Search for the cell housing the specified text and yield its (x, y) center coordinate. 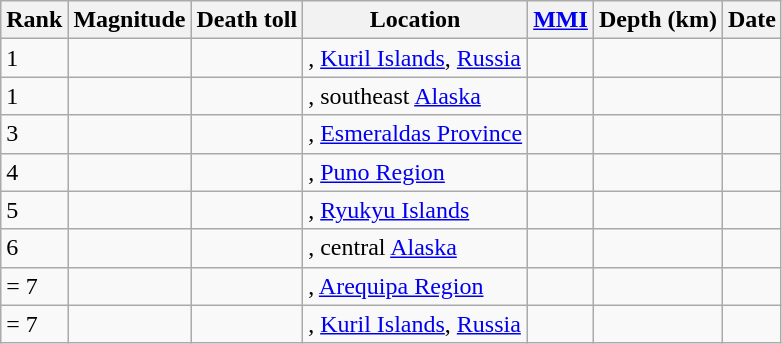
Location (416, 20)
Date (752, 20)
, Ryukyu Islands (416, 210)
MMI (561, 20)
Rank (34, 20)
5 (34, 210)
Death toll (247, 20)
, Esmeraldas Province (416, 134)
6 (34, 248)
, southeast Alaska (416, 96)
Depth (km) (658, 20)
3 (34, 134)
Magnitude (130, 20)
, Arequipa Region (416, 286)
4 (34, 172)
, Puno Region (416, 172)
, central Alaska (416, 248)
